Detect which cell encompasses the target text, then output its [X, Y] center coordinate. 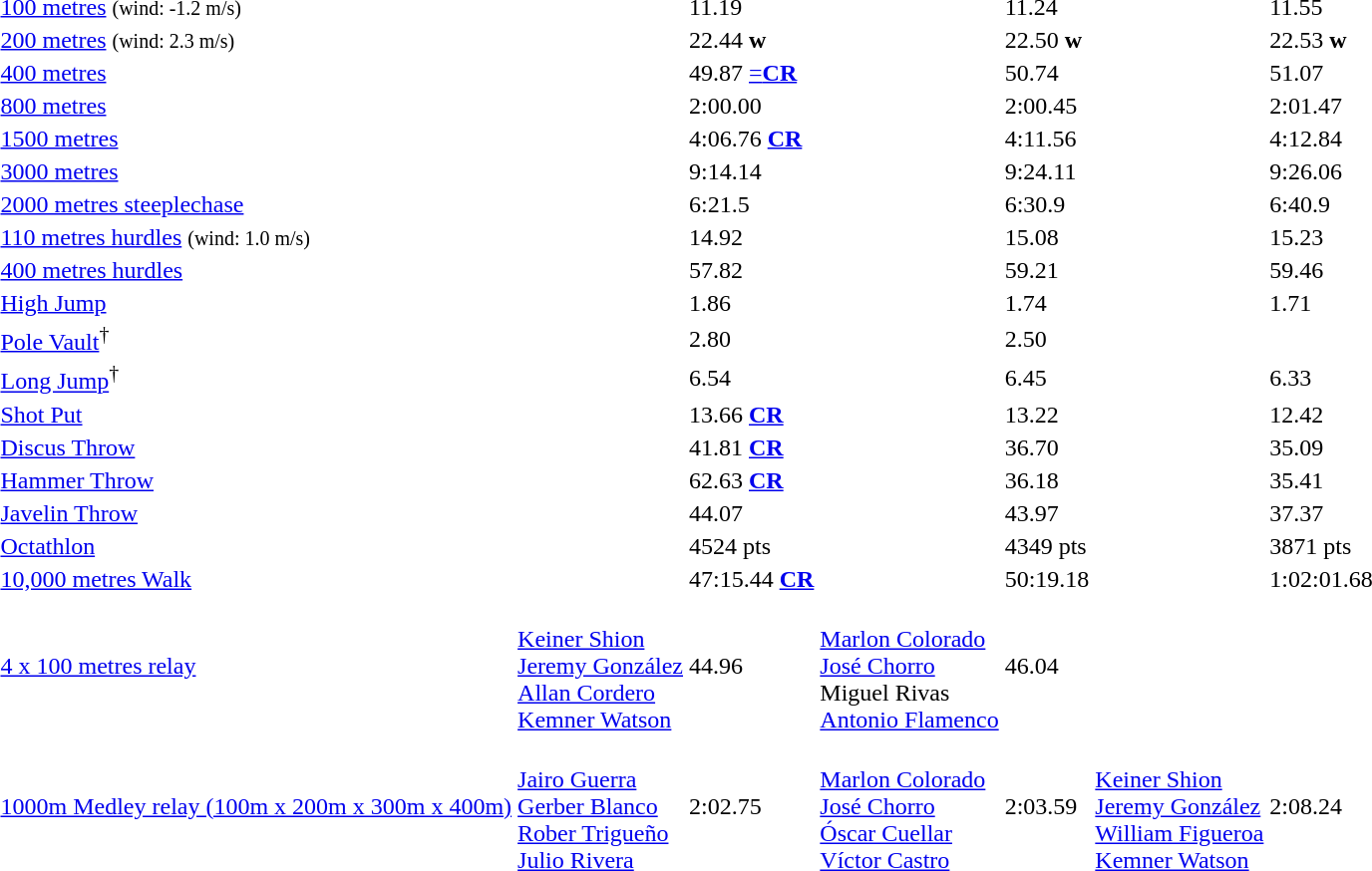
15.08 [1047, 237]
13.66 CR [752, 415]
6.54 [752, 378]
41.81 CR [752, 447]
59.21 [1047, 270]
1.86 [752, 303]
49.87 =CR [752, 73]
13.22 [1047, 415]
2:00.00 [752, 106]
6.45 [1047, 378]
4524 pts [752, 546]
4:11.56 [1047, 139]
2.80 [752, 339]
57.82 [752, 270]
9:14.14 [752, 171]
Keiner Shion Jeremy González Allan Cordero Kemner Watson [600, 666]
6:21.5 [752, 204]
22.50 w [1047, 40]
9:24.11 [1047, 171]
2.50 [1047, 339]
46.04 [1047, 666]
44.07 [752, 513]
22.44 w [752, 40]
47:15.44 CR [752, 579]
62.63 CR [752, 480]
6:30.9 [1047, 204]
4:06.76 CR [752, 139]
1.74 [1047, 303]
4349 pts [1047, 546]
2:00.45 [1047, 106]
43.97 [1047, 513]
Marlon Colorado José Chorro Miguel Rivas Antonio Flamenco [909, 666]
50:19.18 [1047, 579]
36.18 [1047, 480]
36.70 [1047, 447]
50.74 [1047, 73]
14.92 [752, 237]
44.96 [752, 666]
